Extract the [X, Y] coordinate from the center of the cell holding the provided text.  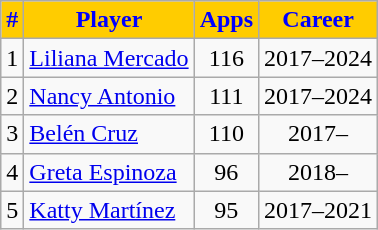
96 [226, 172]
# [12, 20]
Greta Espinoza [109, 172]
Player [109, 20]
4 [12, 172]
2018– [318, 172]
2 [12, 96]
2017– [318, 134]
1 [12, 58]
110 [226, 134]
Katty Martínez [109, 210]
2017–2021 [318, 210]
Nancy Antonio [109, 96]
Belén Cruz [109, 134]
Liliana Mercado [109, 58]
Career [318, 20]
95 [226, 210]
3 [12, 134]
Apps [226, 20]
5 [12, 210]
116 [226, 58]
111 [226, 96]
